Find where the given text appears and provide that cell's center as (X, Y) coordinate. 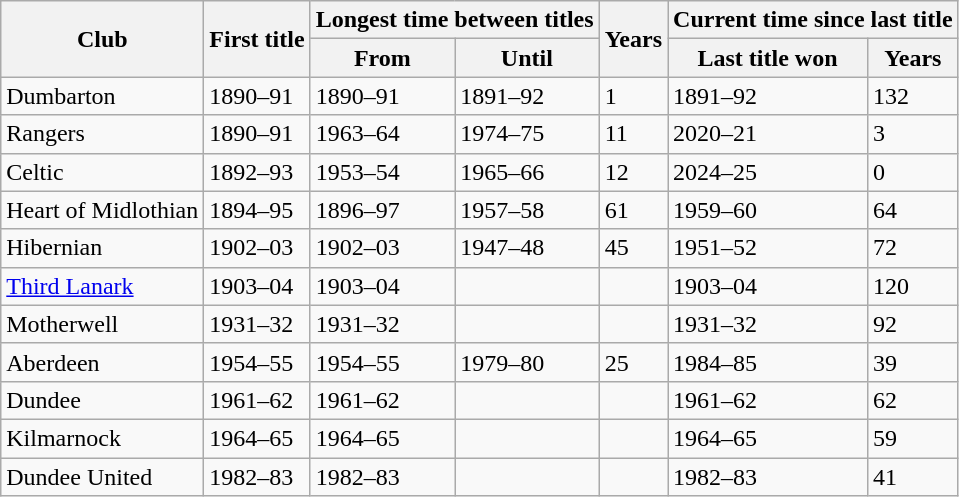
1984–85 (768, 362)
Dundee (102, 400)
Heart of Midlothian (102, 210)
45 (633, 248)
3 (914, 134)
Last title won (768, 58)
39 (914, 362)
Aberdeen (102, 362)
2020–21 (768, 134)
Third Lanark (102, 286)
1974–75 (528, 134)
64 (914, 210)
1 (633, 96)
132 (914, 96)
Until (528, 58)
1965–66 (528, 172)
First title (257, 39)
1896–97 (382, 210)
120 (914, 286)
1894–95 (257, 210)
62 (914, 400)
Celtic (102, 172)
12 (633, 172)
1951–52 (768, 248)
Club (102, 39)
Dumbarton (102, 96)
11 (633, 134)
25 (633, 362)
41 (914, 477)
From (382, 58)
0 (914, 172)
Kilmarnock (102, 438)
1957–58 (528, 210)
1959–60 (768, 210)
92 (914, 324)
Dundee United (102, 477)
2024–25 (768, 172)
Current time since last title (814, 20)
1892–93 (257, 172)
Motherwell (102, 324)
Hibernian (102, 248)
1947–48 (528, 248)
72 (914, 248)
61 (633, 210)
Rangers (102, 134)
1963–64 (382, 134)
1979–80 (528, 362)
1953–54 (382, 172)
Longest time between titles (454, 20)
59 (914, 438)
